Identify which cell holds the provided text, then report its (x, y) central coordinate. 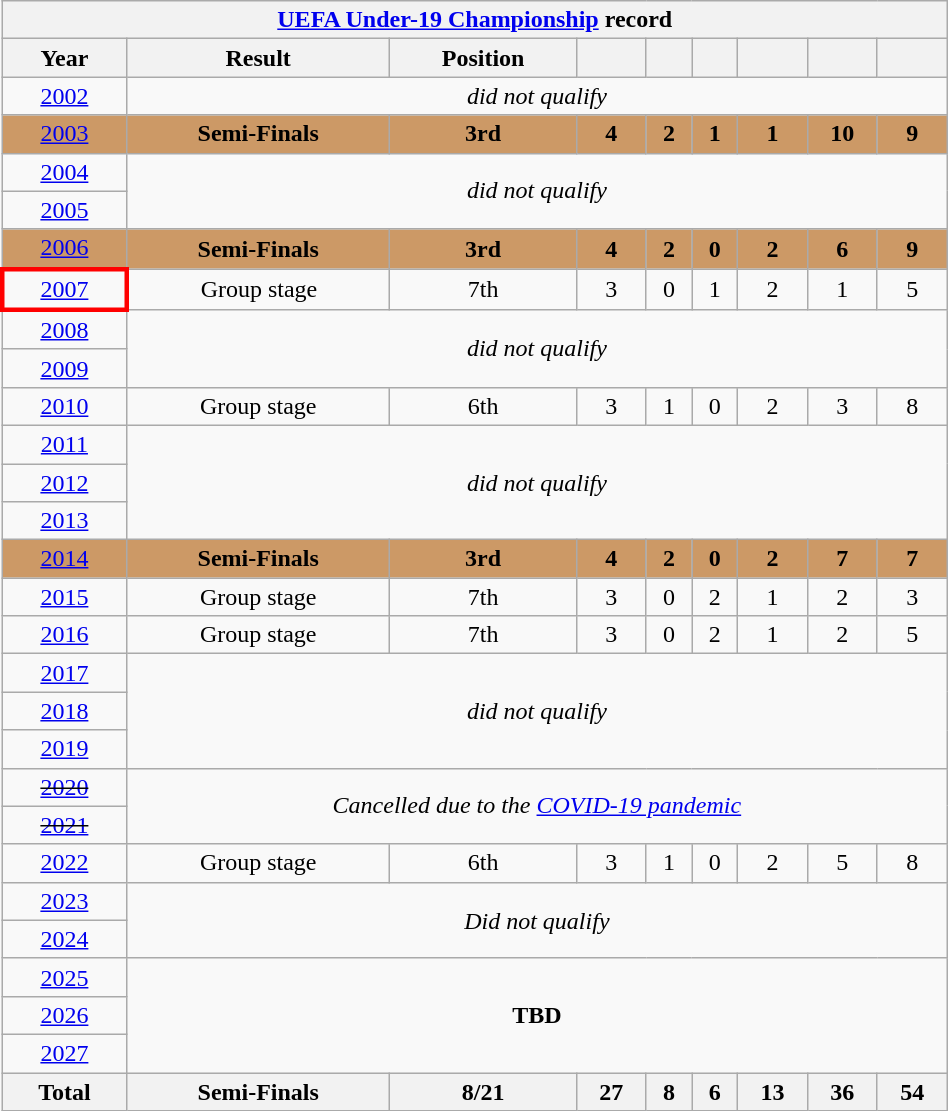
2003 (64, 134)
2023 (64, 901)
Did not qualify (538, 920)
2013 (64, 521)
Result (258, 58)
2018 (64, 711)
UEFA Under-19 Championship record (474, 20)
2006 (64, 249)
2025 (64, 977)
36 (842, 1091)
2002 (64, 96)
2020 (64, 787)
2016 (64, 635)
13 (773, 1091)
8/21 (483, 1091)
2014 (64, 559)
2019 (64, 749)
2005 (64, 210)
2024 (64, 939)
2026 (64, 1015)
Total (64, 1091)
2027 (64, 1053)
2007 (64, 290)
27 (611, 1091)
10 (842, 134)
2017 (64, 673)
2009 (64, 368)
2004 (64, 172)
2022 (64, 863)
Position (483, 58)
2012 (64, 483)
54 (912, 1091)
2015 (64, 597)
2011 (64, 444)
2008 (64, 330)
Cancelled due to the COVID-19 pandemic (538, 806)
2010 (64, 406)
TBD (538, 1015)
Year (64, 58)
2021 (64, 825)
